Determine the [X, Y] coordinate at the center of the cell enclosing the given text.  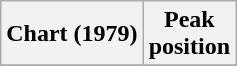
Peakposition [189, 34]
Chart (1979) [72, 34]
